Detect which cell encompasses the target text, then output its [x, y] center coordinate. 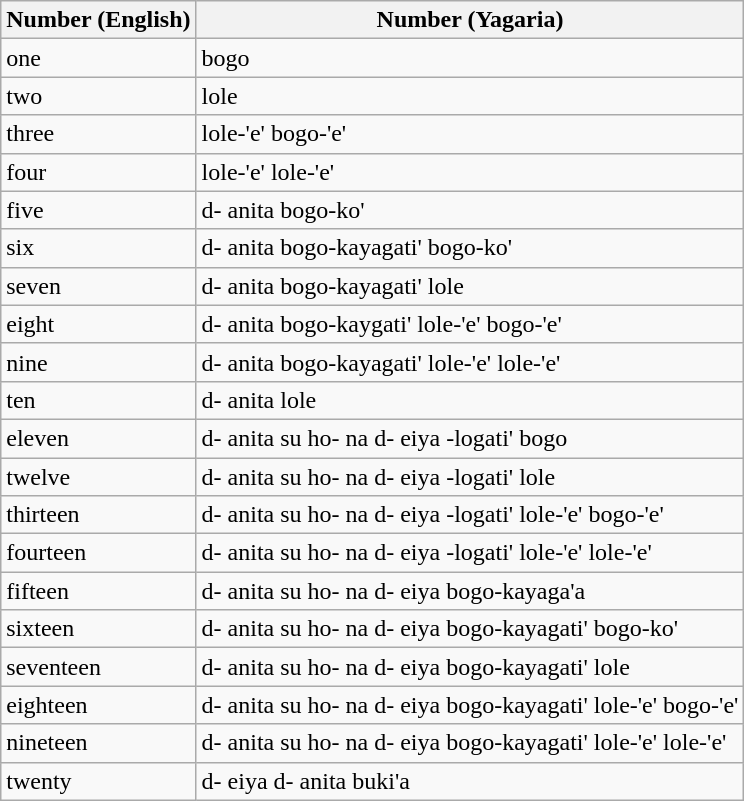
twenty [98, 781]
lole-'e' bogo-'e' [470, 134]
fourteen [98, 553]
d- anita bogo-kaygati' lole-'e' bogo-'e' [470, 324]
eight [98, 324]
d- anita su ho- na d- eiya bogo-kayagati' lole-'e' bogo-'e' [470, 705]
d- anita bogo-ko' [470, 210]
nineteen [98, 743]
three [98, 134]
d- anita lole [470, 400]
d- anita su ho- na d- eiya bogo-kayagati' bogo-ko' [470, 629]
d- anita bogo-kayagati' lole [470, 286]
d- anita bogo-kayagati' bogo-ko' [470, 248]
Number (English) [98, 20]
ten [98, 400]
d- anita su ho- na d- eiya bogo-kayagati' lole-'e' lole-'e' [470, 743]
bogo [470, 58]
d- eiya d- anita buki'a [470, 781]
one [98, 58]
six [98, 248]
seven [98, 286]
eleven [98, 438]
nine [98, 362]
eighteen [98, 705]
seventeen [98, 667]
d- anita su ho- na d- eiya -logati' lole [470, 477]
lole [470, 96]
d- anita su ho- na d- eiya -logati' lole-'e' bogo-'e' [470, 515]
thirteen [98, 515]
fifteen [98, 591]
lole-'e' lole-'e' [470, 172]
two [98, 96]
d- anita su ho- na d- eiya bogo-kayaga'a [470, 591]
sixteen [98, 629]
d- anita bogo-kayagati' lole-'e' lole-'e' [470, 362]
d- anita su ho- na d- eiya -logati' lole-'e' lole-'e' [470, 553]
d- anita su ho- na d- eiya bogo-kayagati' lole [470, 667]
Number (Yagaria) [470, 20]
four [98, 172]
five [98, 210]
d- anita su ho- na d- eiya -logati' bogo [470, 438]
twelve [98, 477]
